Return (X, Y) of the center of cell containing provided text 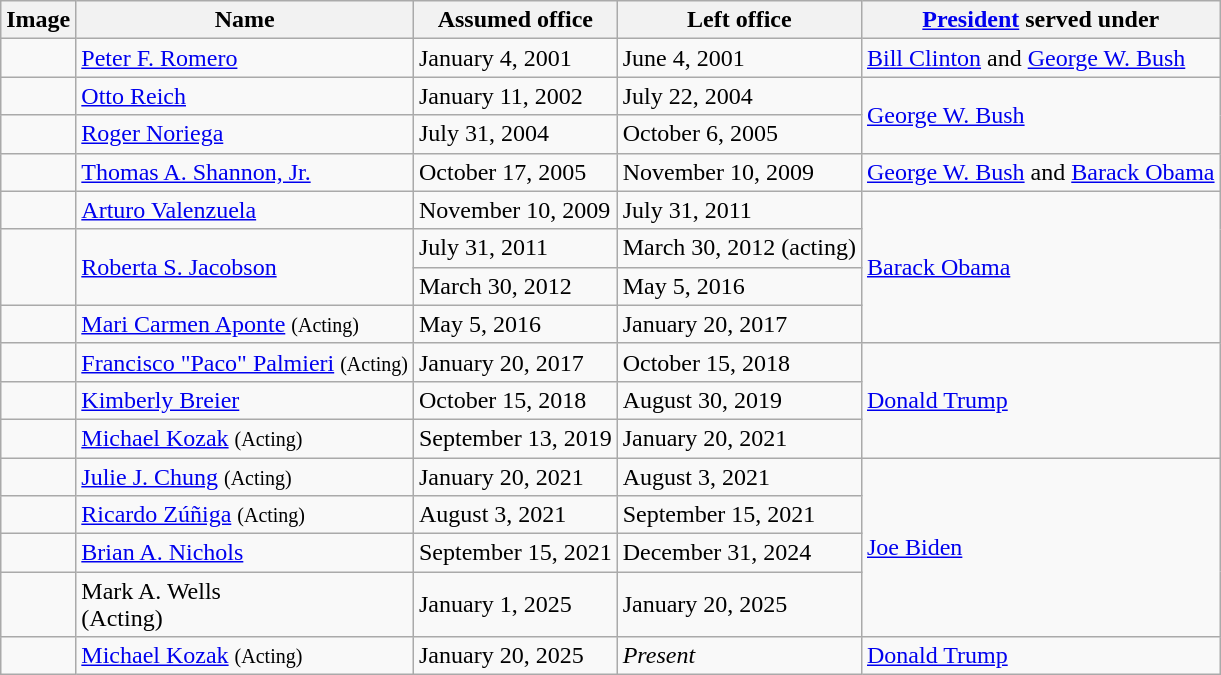
March 30, 2012 (acting) (739, 248)
George W. Bush and Barack Obama (1040, 172)
July 31, 2004 (515, 134)
Name (245, 20)
Roberta S. Jacobson (245, 267)
July 22, 2004 (739, 96)
Roger Noriega (245, 134)
George W. Bush (1040, 115)
September 13, 2019 (515, 438)
August 30, 2019 (739, 400)
Peter F. Romero (245, 58)
Present (739, 656)
January 1, 2025 (515, 604)
January 4, 2001 (515, 58)
Thomas A. Shannon, Jr. (245, 172)
Kimberly Breier (245, 400)
Bill Clinton and George W. Bush (1040, 58)
Left office (739, 20)
Ricardo Zúñiga (Acting) (245, 515)
March 30, 2012 (515, 286)
Assumed office (515, 20)
June 4, 2001 (739, 58)
December 31, 2024 (739, 553)
October 6, 2005 (739, 134)
Arturo Valenzuela (245, 210)
Francisco "Paco" Palmieri (Acting) (245, 362)
Julie J. Chung (Acting) (245, 477)
Otto Reich (245, 96)
Brian A. Nichols (245, 553)
Barack Obama (1040, 267)
Image (38, 20)
Mari Carmen Aponte (Acting) (245, 324)
Joe Biden (1040, 548)
Mark A. Wells(Acting) (245, 604)
October 17, 2005 (515, 172)
President served under (1040, 20)
January 11, 2002 (515, 96)
